Identify which cell holds the provided text, then report its (x, y) central coordinate. 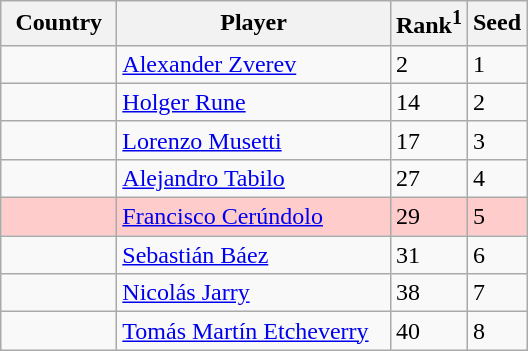
Alejandro Tabilo (254, 178)
8 (496, 331)
Lorenzo Musetti (254, 140)
27 (428, 178)
Alexander Zverev (254, 64)
7 (496, 293)
29 (428, 217)
Rank1 (428, 24)
14 (428, 102)
17 (428, 140)
Player (254, 24)
Seed (496, 24)
Nicolás Jarry (254, 293)
31 (428, 255)
Tomás Martín Etcheverry (254, 331)
3 (496, 140)
1 (496, 64)
4 (496, 178)
Country (59, 24)
40 (428, 331)
5 (496, 217)
38 (428, 293)
6 (496, 255)
Holger Rune (254, 102)
Sebastián Báez (254, 255)
Francisco Cerúndolo (254, 217)
